Return (x, y) of the center of cell containing provided text 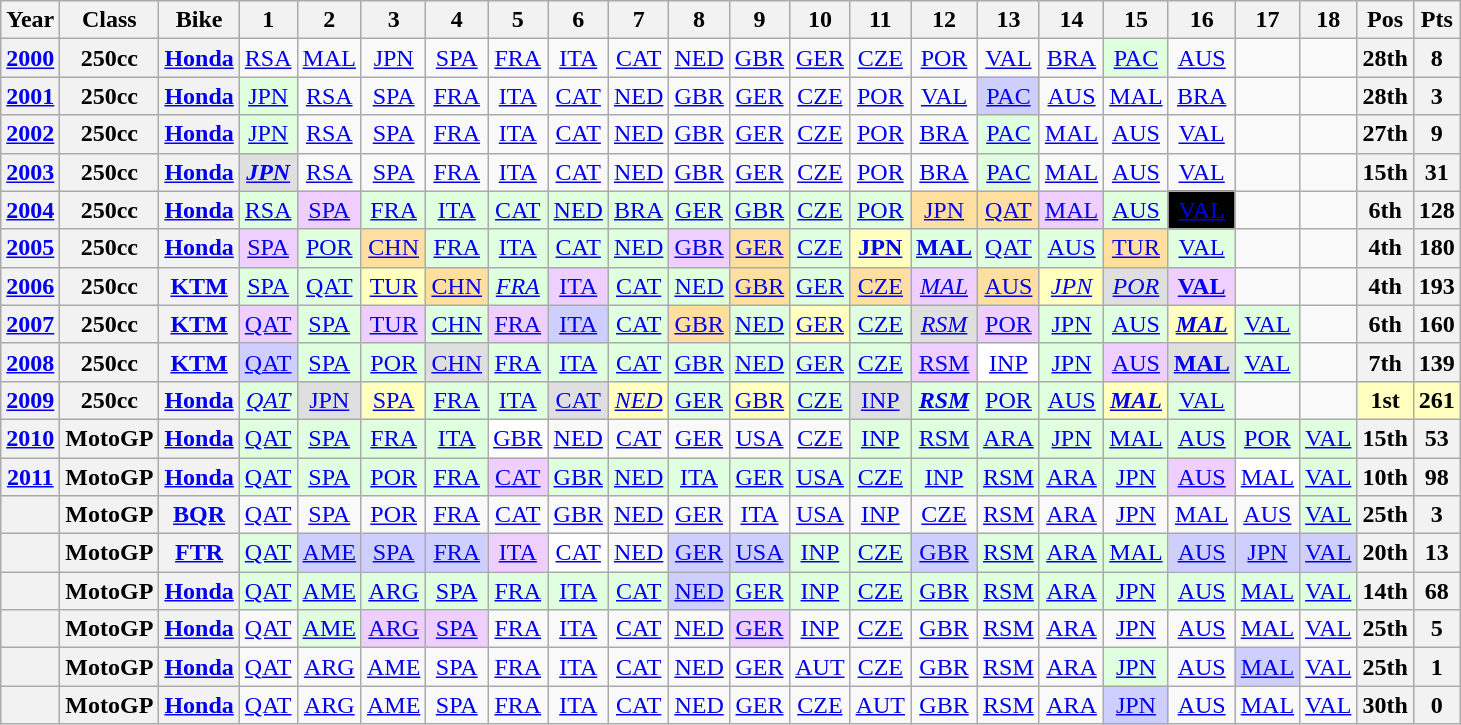
2 (329, 20)
180 (1436, 248)
2008 (30, 362)
7th (1385, 362)
2003 (30, 172)
2011 (30, 477)
15 (1136, 20)
2006 (30, 286)
20th (1385, 553)
0 (1436, 705)
1st (1385, 400)
2005 (30, 248)
6 (578, 20)
139 (1436, 362)
31 (1436, 172)
128 (1436, 210)
Pts (1436, 20)
4 (457, 20)
17 (1267, 20)
2002 (30, 134)
2000 (30, 58)
261 (1436, 400)
7 (638, 20)
12 (944, 20)
2007 (30, 324)
FTR (199, 553)
2009 (30, 400)
16 (1202, 20)
2001 (30, 96)
Pos (1385, 20)
14th (1385, 591)
2004 (30, 210)
11 (880, 20)
BQR (199, 515)
30th (1385, 705)
18 (1328, 20)
68 (1436, 591)
53 (1436, 438)
193 (1436, 286)
2010 (30, 438)
10th (1385, 477)
98 (1436, 477)
27th (1385, 134)
14 (1071, 20)
Bike (199, 20)
160 (1436, 324)
Year (30, 20)
10 (820, 20)
Class (110, 20)
